Search for the cell housing the specified text and yield its [X, Y] center coordinate. 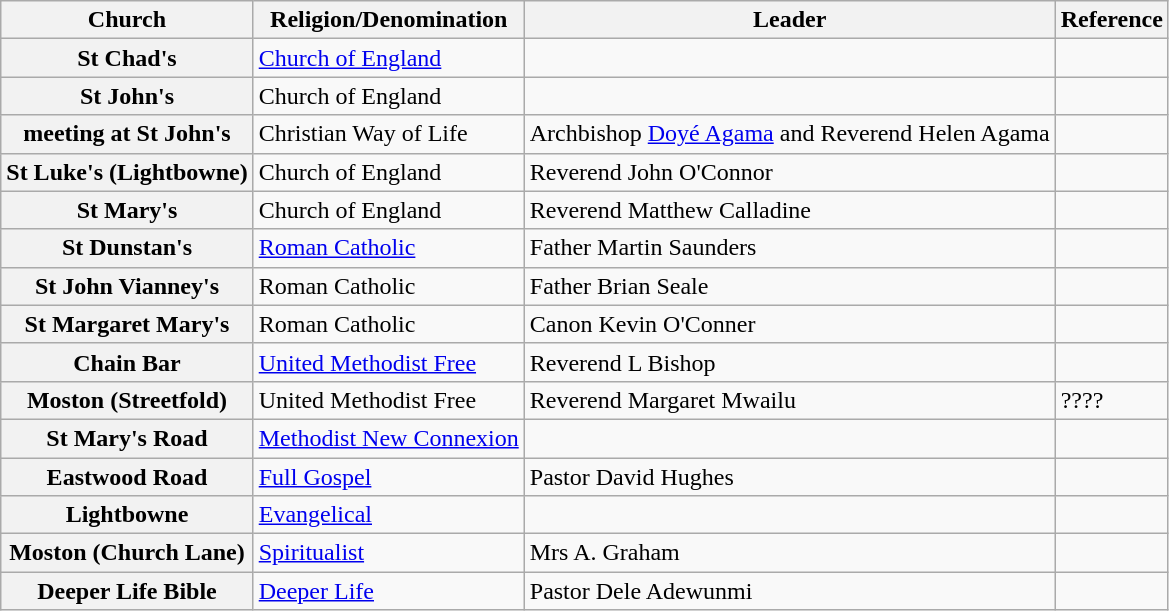
Full Gospel [388, 477]
St Dunstan's [127, 248]
Church [127, 20]
St Mary's Road [127, 438]
St Luke's (Lightbowne) [127, 172]
Eastwood Road [127, 477]
Spiritualist [388, 553]
Chain Bar [127, 362]
St Mary's [127, 210]
Pastor Dele Adewunmi [790, 591]
Methodist New Connexion [388, 438]
St John Vianney's [127, 286]
Reverend L Bishop [790, 362]
Christian Way of Life [388, 134]
meeting at St John's [127, 134]
???? [1112, 400]
Moston (Streetfold) [127, 400]
Moston (Church Lane) [127, 553]
Mrs A. Graham [790, 553]
Religion/Denomination [388, 20]
Father Martin Saunders [790, 248]
Deeper Life Bible [127, 591]
Deeper Life [388, 591]
Leader [790, 20]
St John's [127, 96]
Reference [1112, 20]
Reverend John O'Connor [790, 172]
Canon Kevin O'Conner [790, 324]
Reverend Matthew Calladine [790, 210]
Evangelical [388, 515]
Archbishop Doyé Agama and Reverend Helen Agama [790, 134]
St Margaret Mary's [127, 324]
Father Brian Seale [790, 286]
Pastor David Hughes [790, 477]
Lightbowne [127, 515]
Reverend Margaret Mwailu [790, 400]
St Chad's [127, 58]
